Output the [x, y] coordinate of the center of the cell containing the given text.  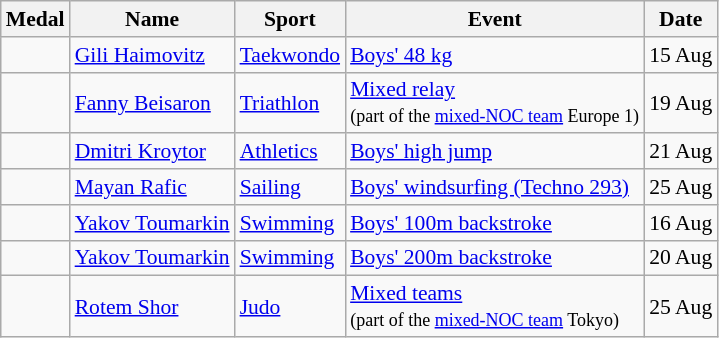
Boys' 200m backstroke [494, 258]
Sport [290, 19]
Boys' high jump [494, 152]
Boys' 100m backstroke [494, 223]
Triathlon [290, 102]
Taekwondo [290, 55]
Mixed relay(part of the mixed-NOC team Europe 1) [494, 102]
Judo [290, 306]
20 Aug [680, 258]
16 Aug [680, 223]
Rotem Shor [152, 306]
Fanny Beisaron [152, 102]
Medal [36, 19]
Dmitri Kroytor [152, 152]
Mayan Rafic [152, 187]
Sailing [290, 187]
Athletics [290, 152]
Mixed teams(part of the mixed-NOC team Tokyo) [494, 306]
15 Aug [680, 55]
Boys' 48 kg [494, 55]
19 Aug [680, 102]
Boys' windsurfing (Techno 293) [494, 187]
Gili Haimovitz [152, 55]
21 Aug [680, 152]
Event [494, 19]
Date [680, 19]
Name [152, 19]
